Scan for the cell matching the given text and deliver its [x, y] coordinate at center. 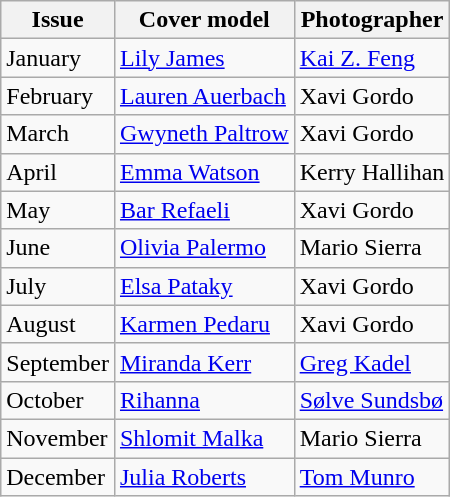
Julia Roberts [204, 477]
Shlomit Malka [204, 438]
Karmen Pedaru [204, 324]
March [58, 134]
Gwyneth Paltrow [204, 134]
Rihanna [204, 400]
November [58, 438]
Greg Kadel [372, 362]
January [58, 58]
Kai Z. Feng [372, 58]
May [58, 210]
June [58, 248]
July [58, 286]
Tom Munro [372, 477]
Miranda Kerr [204, 362]
Lauren Auerbach [204, 96]
Lily James [204, 58]
Elsa Pataky [204, 286]
December [58, 477]
Cover model [204, 20]
September [58, 362]
Emma Watson [204, 172]
Photographer [372, 20]
October [58, 400]
Bar Refaeli [204, 210]
Issue [58, 20]
Olivia Palermo [204, 248]
April [58, 172]
Sølve Sundsbø [372, 400]
February [58, 96]
August [58, 324]
Kerry Hallihan [372, 172]
